Search for the cell housing the specified text and yield its [x, y] center coordinate. 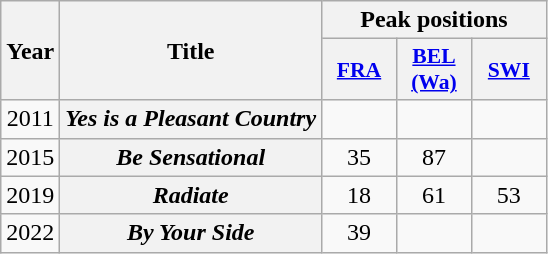
Radiate [191, 195]
Title [191, 50]
Year [30, 50]
SWI [508, 70]
61 [434, 195]
Peak positions [434, 20]
35 [360, 157]
18 [360, 195]
87 [434, 157]
39 [360, 233]
Be Sensational [191, 157]
2019 [30, 195]
BEL (Wa) [434, 70]
53 [508, 195]
2022 [30, 233]
FRA [360, 70]
Yes is a Pleasant Country [191, 119]
2011 [30, 119]
2015 [30, 157]
By Your Side [191, 233]
